Detect which cell encompasses the target text, then output its (x, y) center coordinate. 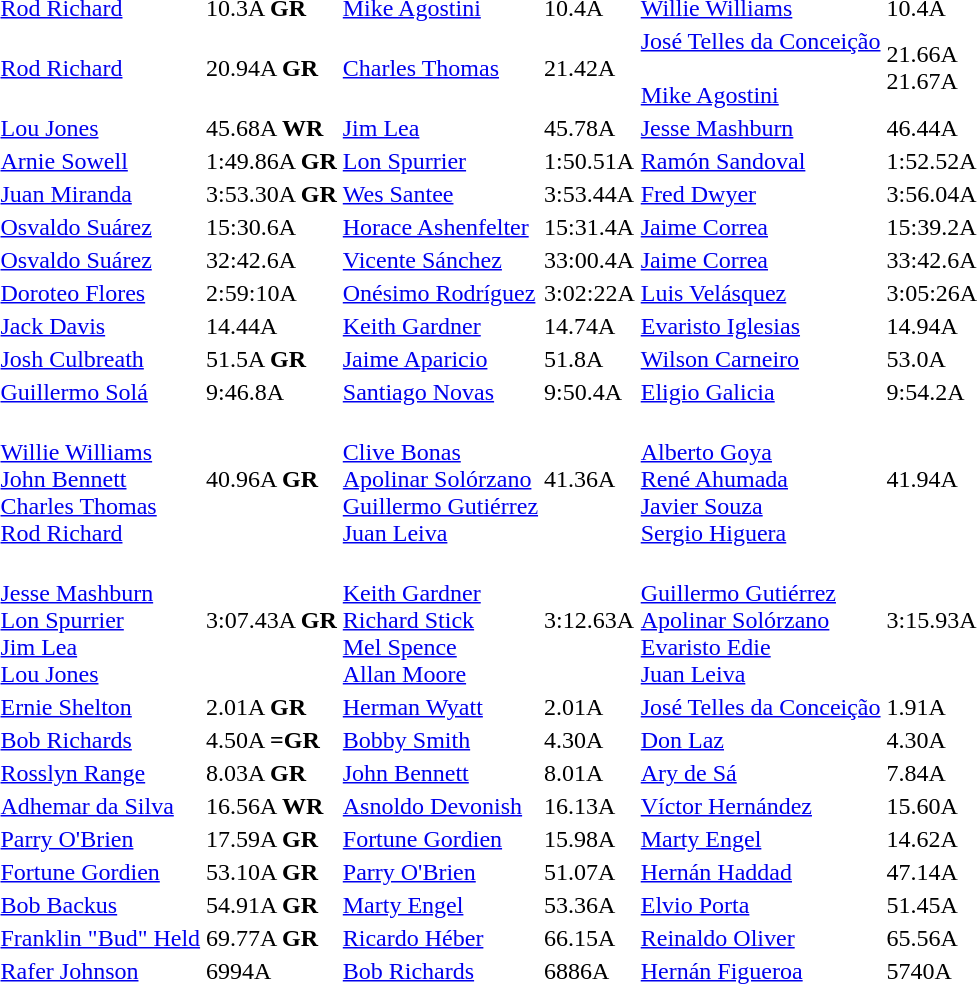
15:30.6A (272, 227)
Bobby Smith (440, 740)
16.13A (590, 806)
53.10A GR (272, 872)
1:50.51A (590, 161)
51.8A (590, 359)
Ramón Sandoval (760, 161)
45.68A WR (272, 128)
54.91A GR (272, 905)
Santiago Novas (440, 392)
Alberto GoyaRené AhumadaJavier SouzaSergio Higuera (760, 479)
3:53.30A GR (272, 194)
Elvio Porta (760, 905)
40.96A GR (272, 479)
José Telles da Conceição (760, 707)
Vicente Sánchez (440, 260)
Keith GardnerRichard StickMel SpenceAllan Moore (440, 620)
4.30A (590, 740)
Don Laz (760, 740)
Herman Wyatt (440, 707)
15.98A (590, 839)
9:50.4A (590, 392)
Fred Dwyer (760, 194)
Jim Lea (440, 128)
Víctor Hernández (760, 806)
Parry O'Brien (440, 872)
Asnoldo Devonish (440, 806)
Wes Santee (440, 194)
69.77A GR (272, 938)
Eligio Galicia (760, 392)
15:31.4A (590, 227)
Luis Velásquez (760, 293)
9:46.8A (272, 392)
14.44A (272, 326)
66.15A (590, 938)
Charles Thomas (440, 68)
16.56A WR (272, 806)
17.59A GR (272, 839)
2:59:10A (272, 293)
3:53.44A (590, 194)
Fortune Gordien (440, 839)
4.50A =GR (272, 740)
Jaime Aparicio (440, 359)
3:12.63A (590, 620)
3:07.43A GR (272, 620)
51.07A (590, 872)
Jesse Mashburn (760, 128)
8.01A (590, 773)
41.36A (590, 479)
2.01A (590, 707)
1:49.86A GR (272, 161)
Onésimo Rodríguez (440, 293)
Ricardo Héber (440, 938)
José Telles da Conceição Mike Agostini (760, 68)
51.5A GR (272, 359)
33:00.4A (590, 260)
Ary de Sá (760, 773)
Reinaldo Oliver (760, 938)
2.01A GR (272, 707)
21.42A (590, 68)
32:42.6A (272, 260)
53.36A (590, 905)
Clive BonasApolinar SolórzanoGuillermo GutiérrezJuan Leiva (440, 479)
45.78A (590, 128)
Guillermo GutiérrezApolinar SolórzanoEvaristo EdieJuan Leiva (760, 620)
Evaristo Iglesias (760, 326)
Wilson Carneiro (760, 359)
Horace Ashenfelter (440, 227)
John Bennett (440, 773)
Lon Spurrier (440, 161)
Keith Gardner (440, 326)
20.94A GR (272, 68)
3:02:22A (590, 293)
Hernán Haddad (760, 872)
14.74A (590, 326)
8.03A GR (272, 773)
